Scan for the cell matching the given text and deliver its (x, y) coordinate at center. 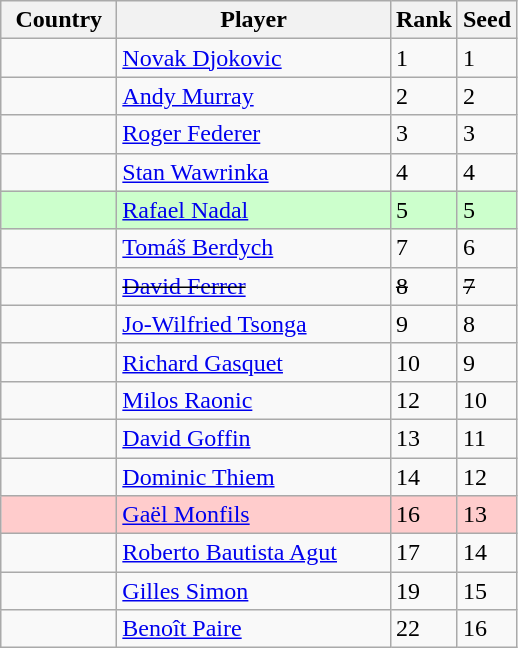
David Ferrer (254, 286)
Benoît Paire (254, 629)
19 (424, 591)
Gaël Monfils (254, 515)
Gilles Simon (254, 591)
11 (486, 438)
6 (486, 248)
Richard Gasquet (254, 362)
Rafael Nadal (254, 210)
Milos Raonic (254, 400)
15 (486, 591)
Novak Djokovic (254, 58)
17 (424, 553)
Dominic Thiem (254, 477)
22 (424, 629)
Rank (424, 20)
Country (59, 20)
Player (254, 20)
Roger Federer (254, 134)
David Goffin (254, 438)
Tomáš Berdych (254, 248)
Roberto Bautista Agut (254, 553)
Andy Murray (254, 96)
Stan Wawrinka (254, 172)
Seed (486, 20)
Jo-Wilfried Tsonga (254, 324)
